From the cell containing the given text, extract its center point as (x, y) coordinate. 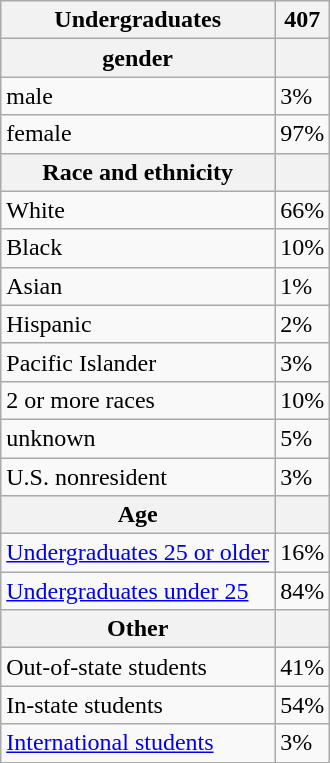
Asian (138, 286)
2 or more races (138, 400)
54% (302, 705)
Black (138, 248)
International students (138, 743)
66% (302, 210)
Out-of-state students (138, 667)
Other (138, 629)
In-state students (138, 705)
gender (138, 58)
84% (302, 591)
Undergraduates under 25 (138, 591)
Undergraduates (138, 20)
2% (302, 324)
U.S. nonresident (138, 477)
Undergraduates 25 or older (138, 553)
97% (302, 134)
Hispanic (138, 324)
Age (138, 515)
Pacific Islander (138, 362)
1% (302, 286)
5% (302, 438)
male (138, 96)
White (138, 210)
unknown (138, 438)
16% (302, 553)
female (138, 134)
41% (302, 667)
407 (302, 20)
Race and ethnicity (138, 172)
